Determine the (X, Y) coordinate at the center of the cell enclosing the given text.  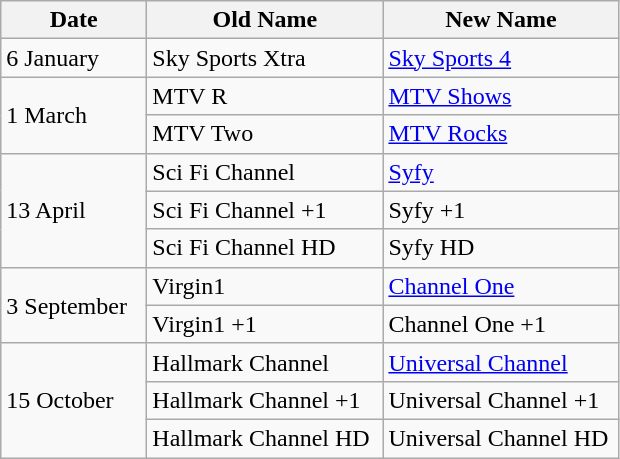
15 October (74, 400)
6 January (74, 58)
Date (74, 20)
Channel One +1 (501, 324)
Virgin1 +1 (265, 324)
13 April (74, 210)
MTV Two (265, 134)
Syfy +1 (501, 210)
Channel One (501, 286)
3 September (74, 305)
Universal Channel HD (501, 438)
Universal Channel +1 (501, 400)
1 March (74, 115)
MTV Rocks (501, 134)
Universal Channel (501, 362)
Hallmark Channel +1 (265, 400)
Virgin1 (265, 286)
Sci Fi Channel +1 (265, 210)
MTV R (265, 96)
Hallmark Channel (265, 362)
Sci Fi Channel (265, 172)
Sky Sports Xtra (265, 58)
Sci Fi Channel HD (265, 248)
Old Name (265, 20)
Syfy (501, 172)
Hallmark Channel HD (265, 438)
MTV Shows (501, 96)
Sky Sports 4 (501, 58)
New Name (501, 20)
Syfy HD (501, 248)
